Determine the [X, Y] coordinate at the center of the cell enclosing the given text.  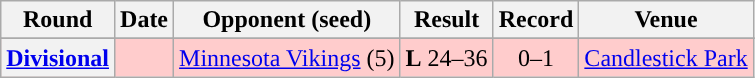
Minnesota Vikings (5) [287, 58]
Divisional [58, 58]
Venue [666, 20]
0–1 [536, 58]
Round [58, 20]
Record [536, 20]
Date [144, 20]
L 24–36 [446, 58]
Opponent (seed) [287, 20]
Result [446, 20]
Candlestick Park [666, 58]
